Pinpoint the cell where the given text exists, returning its (X, Y) midpoint coordinate. 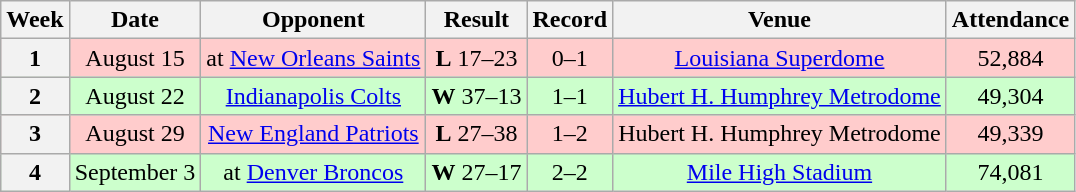
Date (135, 20)
4 (35, 172)
W 37–13 (476, 96)
Louisiana Superdome (780, 58)
Venue (780, 20)
August 29 (135, 134)
at Denver Broncos (314, 172)
New England Patriots (314, 134)
1–2 (570, 134)
Result (476, 20)
August 22 (135, 96)
Opponent (314, 20)
Attendance (1010, 20)
74,081 (1010, 172)
W 27–17 (476, 172)
L 17–23 (476, 58)
52,884 (1010, 58)
1–1 (570, 96)
0–1 (570, 58)
August 15 (135, 58)
2–2 (570, 172)
September 3 (135, 172)
L 27–38 (476, 134)
Week (35, 20)
2 (35, 96)
Mile High Stadium (780, 172)
Indianapolis Colts (314, 96)
at New Orleans Saints (314, 58)
1 (35, 58)
49,304 (1010, 96)
49,339 (1010, 134)
3 (35, 134)
Record (570, 20)
